Extract the [X, Y] coordinate from the center of the cell holding the provided text.  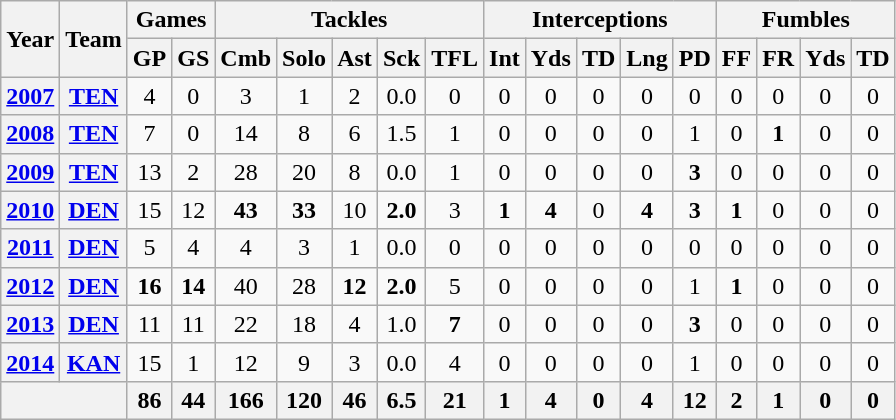
Solo [304, 58]
Fumbles [806, 20]
120 [304, 400]
PD [694, 58]
TFL [455, 58]
22 [246, 324]
166 [246, 400]
40 [246, 286]
86 [149, 400]
6 [355, 134]
33 [304, 210]
6.5 [401, 400]
Ast [355, 58]
Tackles [350, 20]
2013 [30, 324]
1.5 [401, 134]
44 [194, 400]
43 [246, 210]
2009 [30, 172]
KAN [94, 362]
Games [170, 20]
Interceptions [600, 20]
2012 [30, 286]
Sck [401, 58]
FF [736, 58]
2008 [30, 134]
Cmb [246, 58]
GP [149, 58]
FR [778, 58]
10 [355, 210]
2011 [30, 248]
20 [304, 172]
2014 [30, 362]
GS [194, 58]
Int [505, 58]
9 [304, 362]
13 [149, 172]
2010 [30, 210]
2007 [30, 96]
Year [30, 39]
18 [304, 324]
16 [149, 286]
46 [355, 400]
Team [94, 39]
21 [455, 400]
Lng [647, 58]
1.0 [401, 324]
